Scan for the cell matching the given text and deliver its [x, y] coordinate at center. 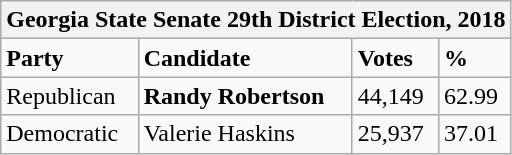
Democratic [70, 134]
25,937 [395, 134]
37.01 [474, 134]
44,149 [395, 96]
Republican [70, 96]
62.99 [474, 96]
Valerie Haskins [245, 134]
Party [70, 58]
% [474, 58]
Candidate [245, 58]
Georgia State Senate 29th District Election, 2018 [256, 20]
Randy Robertson [245, 96]
Votes [395, 58]
